Determine the [x, y] coordinate at the center of the cell enclosing the given text.  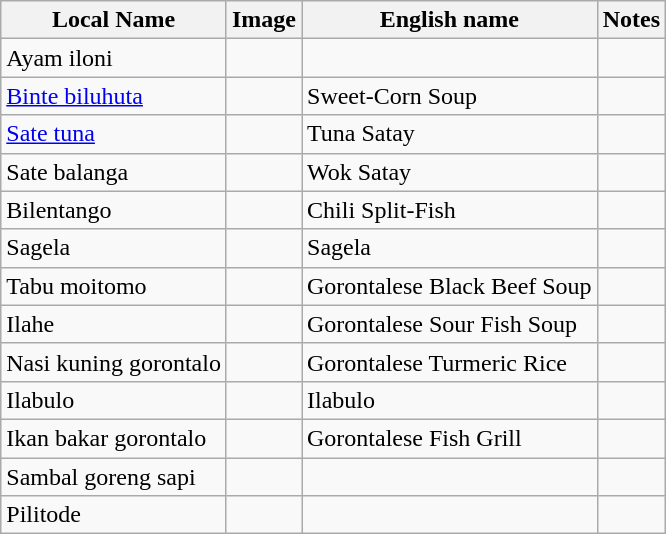
Bilentango [114, 210]
Sweet-Corn Soup [450, 96]
Binte biluhuta [114, 96]
Sate tuna [114, 134]
Tabu moitomo [114, 286]
Ayam iloni [114, 58]
Notes [631, 20]
Wok Satay [450, 172]
Ikan bakar gorontalo [114, 438]
Gorontalese Sour Fish Soup [450, 324]
Sambal goreng sapi [114, 477]
Pilitode [114, 515]
Tuna Satay [450, 134]
Nasi kuning gorontalo [114, 362]
Gorontalese Turmeric Rice [450, 362]
Gorontalese Fish Grill [450, 438]
English name [450, 20]
Chili Split-Fish [450, 210]
Local Name [114, 20]
Sate balanga [114, 172]
Image [264, 20]
Ilahe [114, 324]
Gorontalese Black Beef Soup [450, 286]
